Capture the cell that displays the provided text and extract its [X, Y] central coordinate. 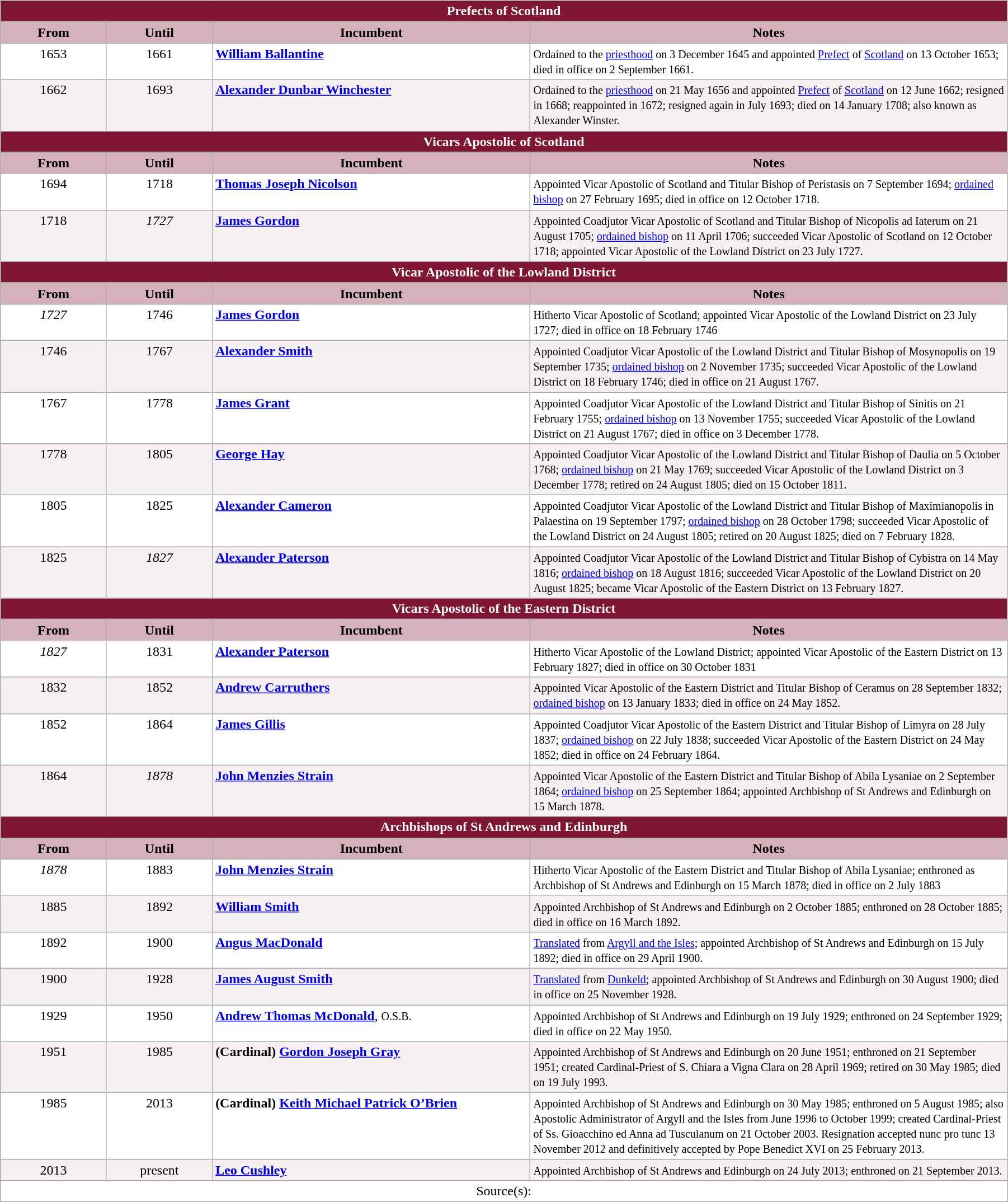
Prefects of Scotland [504, 11]
James Grant [371, 417]
1661 [159, 62]
Alexander Cameron [371, 521]
William Smith [371, 913]
Appointed Archbishop of St Andrews and Edinburgh on 24 July 2013; enthroned on 21 September 2013. [769, 1170]
1653 [54, 62]
1928 [159, 986]
1883 [159, 877]
Translated from Argyll and the Isles; appointed Archbishop of St Andrews and Edinburgh on 15 July 1892; died in office on 29 April 1900. [769, 950]
James August Smith [371, 986]
Translated from Dunkeld; appointed Archbishop of St Andrews and Edinburgh on 30 August 1900; died in office on 25 November 1928. [769, 986]
Source(s): [504, 1191]
Vicars Apostolic of Scotland [504, 142]
1885 [54, 913]
1694 [54, 191]
Thomas Joseph Nicolson [371, 191]
1832 [54, 695]
1929 [54, 1023]
Andrew Thomas McDonald, O.S.B. [371, 1023]
Vicars Apostolic of the Eastern District [504, 609]
James Gillis [371, 739]
William Ballantine [371, 62]
present [159, 1170]
Alexander Smith [371, 366]
Vicar Apostolic of the Lowland District [504, 272]
1662 [54, 105]
(Cardinal) Keith Michael Patrick O’Brien [371, 1126]
1693 [159, 105]
1950 [159, 1023]
Alexander Dunbar Winchester [371, 105]
(Cardinal) Gordon Joseph Gray [371, 1067]
Archbishops of St Andrews and Edinburgh [504, 827]
Appointed Archbishop of St Andrews and Edinburgh on 2 October 1885; enthroned on 28 October 1885; died in office on 16 March 1892. [769, 913]
1951 [54, 1067]
Hitherto Vicar Apostolic of Scotland; appointed Vicar Apostolic of the Lowland District on 23 July 1727; died in office on 18 February 1746 [769, 322]
1831 [159, 659]
Leo Cushley [371, 1170]
Angus MacDonald [371, 950]
Andrew Carruthers [371, 695]
Appointed Archbishop of St Andrews and Edinburgh on 19 July 1929; enthroned on 24 September 1929; died in office on 22 May 1950. [769, 1023]
Ordained to the priesthood on 3 December 1645 and appointed Prefect of Scotland on 13 October 1653; died in office on 2 September 1661. [769, 62]
George Hay [371, 469]
